Search for the cell housing the specified text and yield its [x, y] center coordinate. 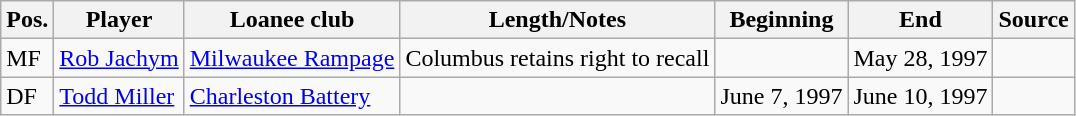
Columbus retains right to recall [558, 58]
Player [119, 20]
Rob Jachym [119, 58]
Beginning [782, 20]
Todd Miller [119, 96]
Source [1034, 20]
Pos. [28, 20]
End [920, 20]
June 10, 1997 [920, 96]
Charleston Battery [292, 96]
DF [28, 96]
Length/Notes [558, 20]
May 28, 1997 [920, 58]
Milwaukee Rampage [292, 58]
Loanee club [292, 20]
MF [28, 58]
June 7, 1997 [782, 96]
